From the cell containing the given text, extract its center point as [x, y] coordinate. 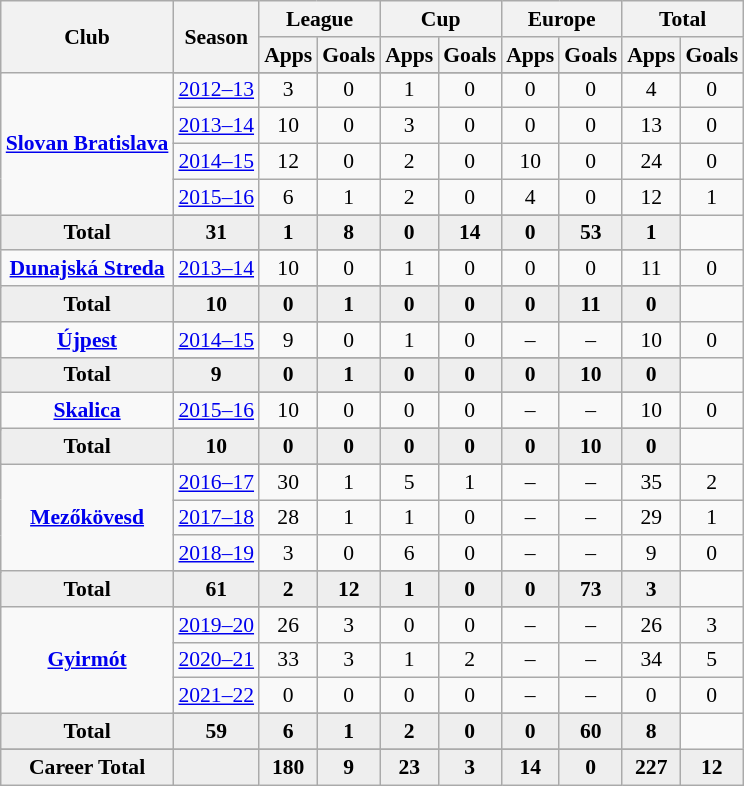
53 [590, 233]
35 [651, 482]
227 [651, 767]
2021–22 [216, 696]
23 [409, 767]
2019–20 [216, 625]
31 [216, 233]
59 [216, 732]
Dunajská Streda [88, 269]
Europe [562, 19]
28 [288, 518]
2020–21 [216, 660]
Slovan Bratislava [88, 143]
Cup [440, 19]
Újpest [88, 340]
30 [288, 482]
Skalica [88, 411]
League [320, 19]
180 [288, 767]
61 [216, 589]
34 [651, 660]
2012–13 [216, 90]
Season [216, 36]
2017–18 [216, 518]
13 [651, 126]
73 [590, 589]
2018–19 [216, 554]
Gyirmót [88, 660]
2016–17 [216, 482]
60 [590, 732]
29 [651, 518]
24 [651, 162]
Career Total [88, 767]
Club [88, 36]
33 [288, 660]
Mezőkövesd [88, 518]
